Identify which cell holds the provided text, then report its [X, Y] central coordinate. 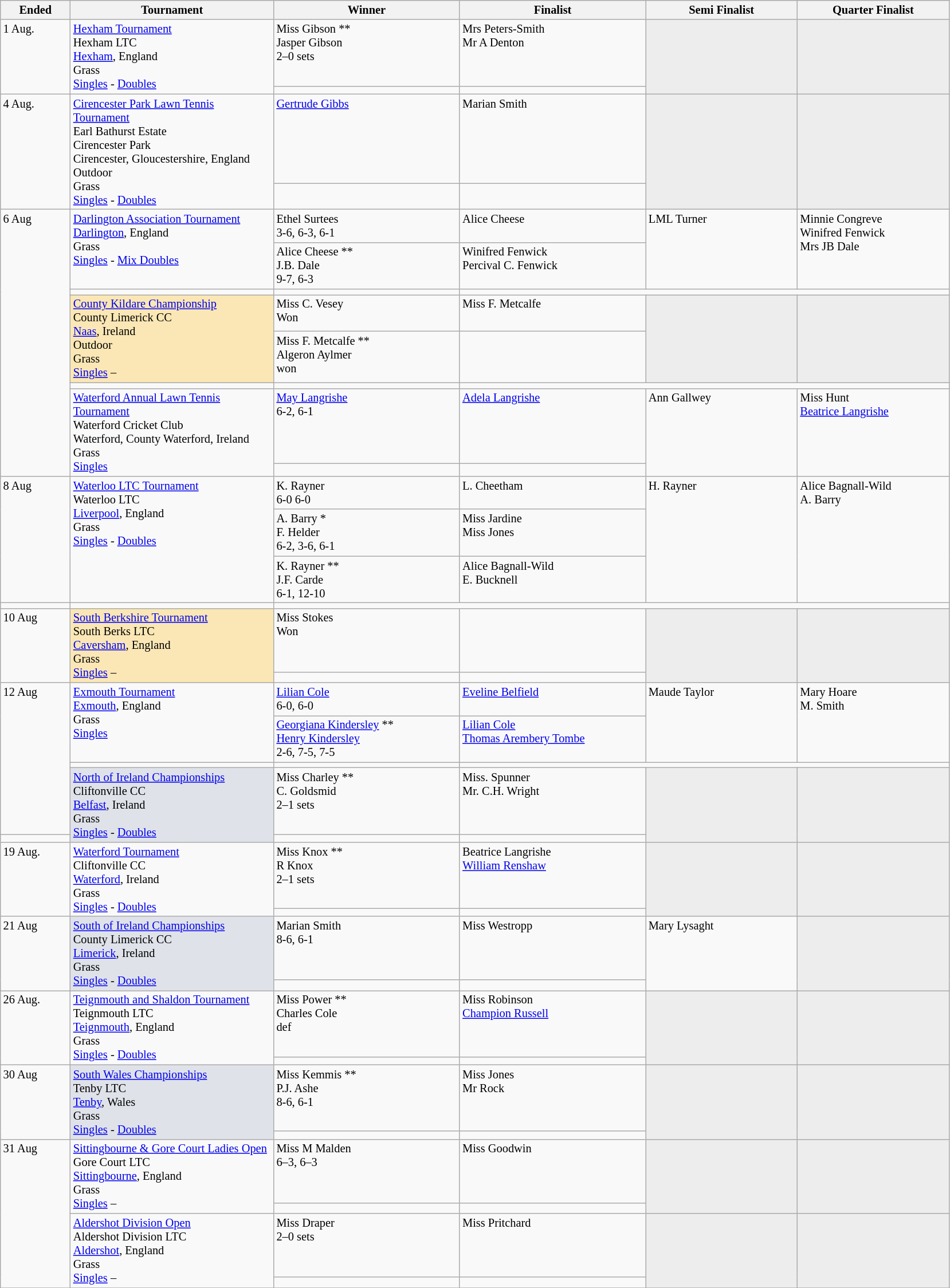
Miss F. Metcalfe ** Algeron Aylmerwon [367, 357]
South of Ireland ChampionshipsCounty Limerick CC Limerick, IrelandGrassSingles - Doubles [172, 954]
Eveline Belfield [552, 699]
Miss Power ** Charles Coledef [367, 1023]
Miss Draper2–0 sets [367, 1245]
LML Turner [722, 249]
North of Ireland ChampionshipsCliftonville CCBelfast, IrelandGrassSingles - Doubles [172, 805]
Miss StokesWon [367, 640]
Miss Robinson Champion Russell [552, 1023]
Darlington Association Tournament Darlington, EnglandGrassSingles - Mix Doubles [172, 249]
Miss Westropp [552, 948]
Beatrice Langrishe William Renshaw [552, 875]
Mary Lysaght [722, 954]
Sittingbourne & Gore Court Ladies OpenGore Court LTCSittingbourne, EnglandGrassSingles – [172, 1176]
Semi Finalist [722, 10]
12 Aug [36, 758]
Miss F. Metcalfe [552, 313]
21 Aug [36, 954]
4 Aug. [36, 152]
A. Barry * F. Helder 6-2, 3-6, 6-1 [367, 533]
H. Rayner [722, 539]
Mary Hoare M. Smith [873, 723]
L. Cheetham [552, 493]
Waterford Annual Lawn Tennis TournamentWaterford Cricket ClubWaterford, County Waterford, IrelandGrassSingles [172, 432]
Miss Gibson ** Jasper Gibson2–0 sets [367, 53]
Miss Jones Mr Rock [552, 1098]
Ended [36, 10]
Hexham TournamentHexham LTCHexham, EnglandGrassSingles - Doubles [172, 57]
Miss Pritchard [552, 1245]
Lilian Cole Thomas Arembery Tombe [552, 739]
Minnie Congreve Winifred Fenwick Mrs JB Dale [873, 249]
Alice Cheese [552, 226]
Lilian Cole6-0, 6-0 [367, 699]
10 Aug [36, 645]
Quarter Finalist [873, 10]
Aldershot Division OpenAldershot Division LTCAldershot, EnglandGrassSingles – [172, 1250]
Tournament [172, 10]
Alice Bagnall-Wild A. Barry [873, 539]
31 Aug [36, 1213]
Mrs Peters-Smith Mr A Denton [552, 53]
Miss Jardine Miss Jones [552, 533]
Miss Charley ** C. Goldsmid2–1 sets [367, 801]
1 Aug. [36, 57]
Exmouth TournamentExmouth, EnglandGrassSingles [172, 723]
Adela Langrishe [552, 426]
Waterford TournamentCliftonville CCWaterford, IrelandGrassSingles - Doubles [172, 879]
Miss Knox ** R Knox2–1 sets [367, 875]
Marian Smith8-6, 6-1 [367, 948]
South Berkshire TournamentSouth Berks LTCCaversham, EnglandGrassSingles – [172, 645]
8 Aug [36, 539]
30 Aug [36, 1102]
Marian Smith [552, 139]
K. Rayner ** J.F. Carde6-1, 12-10 [367, 580]
19 Aug. [36, 879]
Miss. Spunner Mr. C.H. Wright [552, 801]
26 Aug. [36, 1027]
South Wales ChampionshipsTenby LTC Tenby, WalesGrassSingles - Doubles [172, 1102]
Miss Hunt Beatrice Langrishe [873, 432]
May Langrishe6-2, 6-1 [367, 426]
Winifred Fenwick Percival C. Fenwick [552, 266]
Miss M Malden 6–3, 6–3 [367, 1171]
Alice Bagnall-Wild E. Bucknell [552, 580]
Teignmouth and Shaldon TournamentTeignmouth LTCTeignmouth, EnglandGrassSingles - Doubles [172, 1027]
Ann Gallwey [722, 432]
Gertrude Gibbs [367, 139]
Finalist [552, 10]
Cirencester Park Lawn Tennis TournamentEarl Bathurst EstateCirencester Park Cirencester, Gloucestershire, EnglandOutdoorGrassSingles - Doubles [172, 152]
Miss C. VeseyWon [367, 313]
Maude Taylor [722, 723]
Miss Kemmis ** P.J. Ashe8-6, 6-1 [367, 1098]
Miss Goodwin [552, 1171]
Ethel Surtees3-6, 6-3, 6-1 [367, 226]
K. Rayner6-0 6-0 [367, 493]
Alice Cheese ** J.B. Dale 9-7, 6-3 [367, 266]
Winner [367, 10]
Waterloo LTC TournamentWaterloo LTCLiverpool, EnglandGrassSingles - Doubles [172, 539]
County Kildare ChampionshipCounty Limerick CCNaas, IrelandOutdoorGrassSingles – [172, 338]
6 Aug [36, 342]
Georgiana Kindersley ** Henry Kindersley2-6, 7-5, 7-5 [367, 739]
